Find where the given text appears and provide that cell's center as (x, y) coordinate. 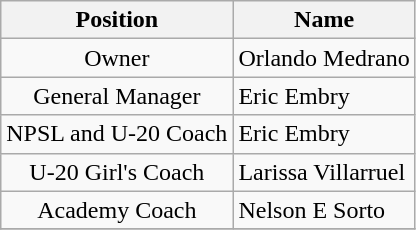
Owner (117, 58)
Larissa Villarruel (324, 172)
Nelson E Sorto (324, 210)
Orlando Medrano (324, 58)
Position (117, 20)
General Manager (117, 96)
Name (324, 20)
Academy Coach (117, 210)
NPSL and U-20 Coach (117, 134)
U-20 Girl's Coach (117, 172)
